Return (x, y) of the center of cell containing provided text 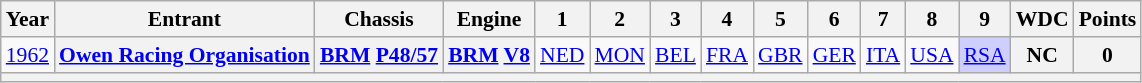
Year (28, 19)
BRM P48/57 (379, 55)
7 (883, 19)
USA (932, 55)
9 (985, 19)
1962 (28, 55)
Entrant (184, 19)
FRA (727, 55)
Engine (489, 19)
2 (620, 19)
4 (727, 19)
8 (932, 19)
Points (1108, 19)
6 (834, 19)
NC (1042, 55)
WDC (1042, 19)
BEL (676, 55)
GER (834, 55)
ITA (883, 55)
GBR (780, 55)
Chassis (379, 19)
Owen Racing Organisation (184, 55)
MON (620, 55)
3 (676, 19)
5 (780, 19)
RSA (985, 55)
NED (562, 55)
BRM V8 (489, 55)
1 (562, 19)
0 (1108, 55)
